Identify which cell holds the provided text, then report its [X, Y] central coordinate. 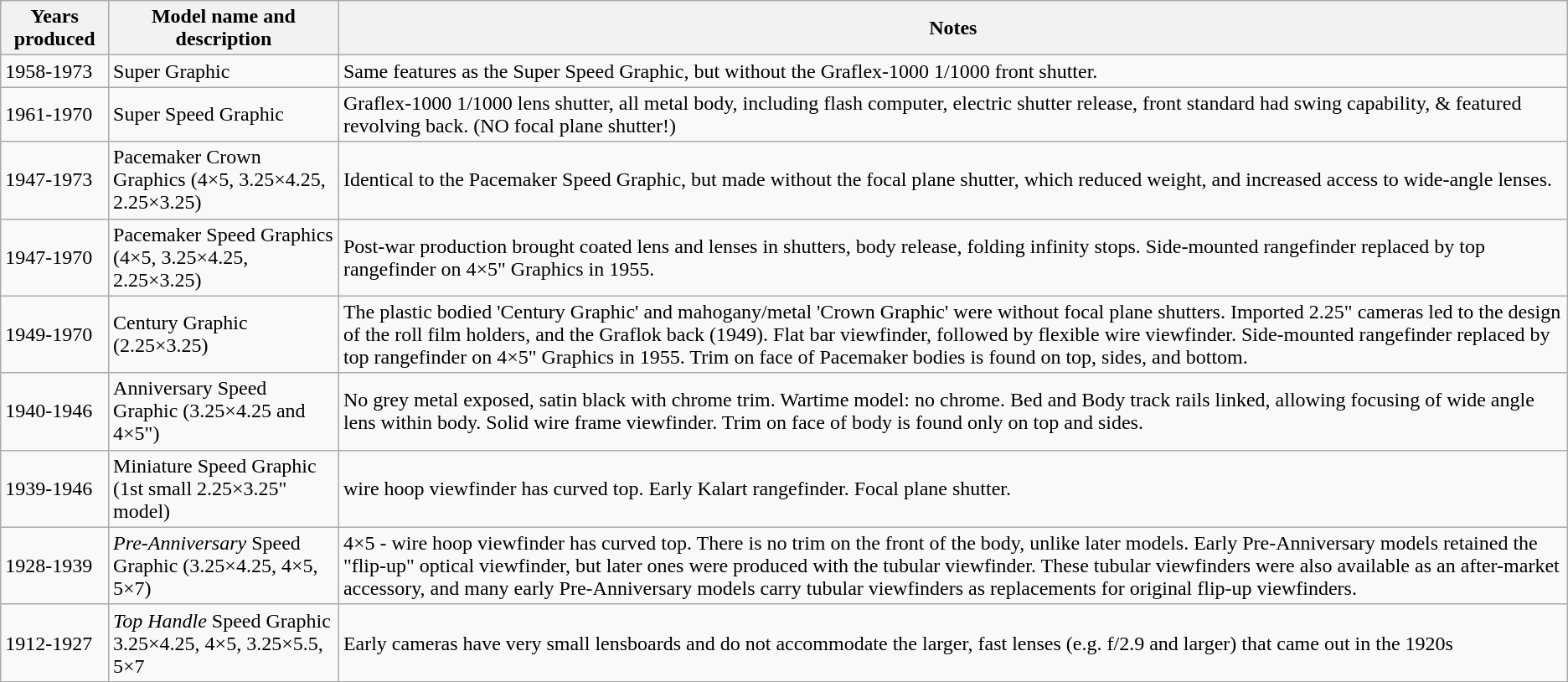
1939-1946 [55, 488]
wire hoop viewfinder has curved top. Early Kalart rangefinder. Focal plane shutter. [953, 488]
1940-1946 [55, 411]
Notes [953, 28]
1947-1970 [55, 257]
Years produced [55, 28]
1949-1970 [55, 334]
Pacemaker Speed Graphics (4×5, 3.25×4.25, 2.25×3.25) [224, 257]
1961-1970 [55, 114]
Identical to the Pacemaker Speed Graphic, but made without the focal plane shutter, which reduced weight, and increased access to wide-angle lenses. [953, 180]
Same features as the Super Speed Graphic, but without the Graflex-1000 1/1000 front shutter. [953, 71]
Century Graphic (2.25×3.25) [224, 334]
Super Graphic [224, 71]
Model name and description [224, 28]
Miniature Speed Graphic (1st small 2.25×3.25" model) [224, 488]
1912-1927 [55, 643]
1947-1973 [55, 180]
Top Handle Speed Graphic 3.25×4.25, 4×5, 3.25×5.5, 5×7 [224, 643]
1958-1973 [55, 71]
1928-1939 [55, 566]
Anniversary Speed Graphic (3.25×4.25 and 4×5") [224, 411]
Pre-Anniversary Speed Graphic (3.25×4.25, 4×5, 5×7) [224, 566]
Early cameras have very small lensboards and do not accommodate the larger, fast lenses (e.g. f/2.9 and larger) that came out in the 1920s [953, 643]
Pacemaker Crown Graphics (4×5, 3.25×4.25, 2.25×3.25) [224, 180]
Super Speed Graphic [224, 114]
